Find where the given text appears and provide that cell's center as (X, Y) coordinate. 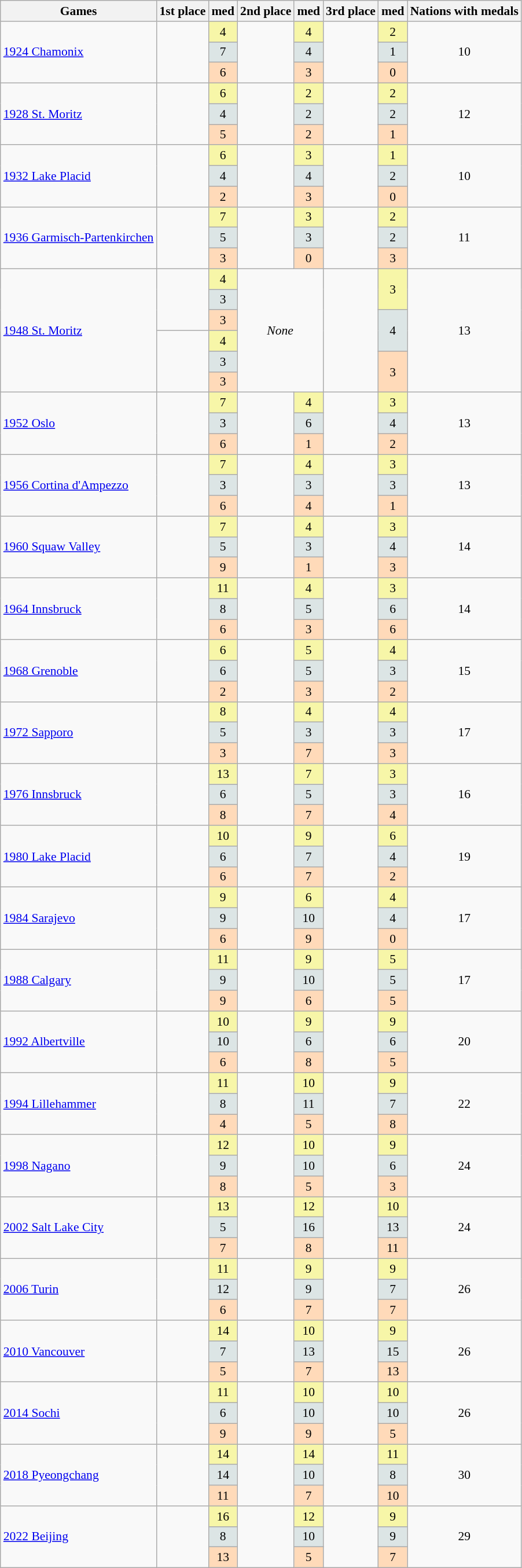
2014 Sochi (79, 1413)
1972 Sapporo (79, 733)
1948 St. Moritz (79, 331)
30 (464, 1475)
1924 Chamonix (79, 52)
1980 Lake Placid (79, 857)
2nd place (266, 11)
1932 Lake Placid (79, 176)
1992 Albertville (79, 1042)
2002 Salt Lake City (79, 1227)
1st place (182, 11)
1998 Nagano (79, 1166)
29 (464, 1537)
2010 Vancouver (79, 1351)
1968 Grenoble (79, 671)
1988 Calgary (79, 981)
1952 Oslo (79, 424)
1984 Sarajevo (79, 918)
3rd place (351, 11)
1976 Innsbruck (79, 794)
1960 Squaw Valley (79, 548)
Games (79, 11)
2022 Beijing (79, 1537)
1936 Garmisch-Partenkirchen (79, 237)
2006 Turin (79, 1290)
20 (464, 1042)
2018 Pyeongchang (79, 1475)
Nations with medals (464, 11)
1956 Cortina d'Ampezzo (79, 485)
19 (464, 857)
None (280, 331)
1994 Lillehammer (79, 1104)
1964 Innsbruck (79, 609)
22 (464, 1104)
1928 St. Moritz (79, 115)
